Return [X, Y] of the center of cell containing provided text 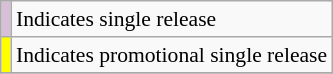
Indicates single release [172, 19]
Indicates promotional single release [172, 55]
